Scan for the cell matching the given text and deliver its [x, y] coordinate at center. 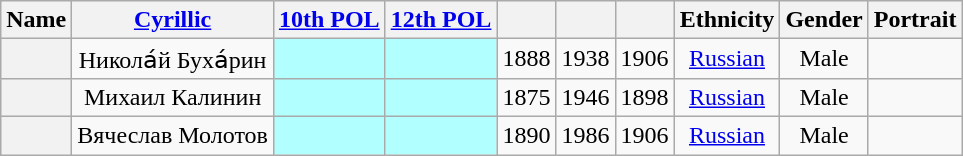
1946 [586, 97]
Вячеслав Молотов [173, 135]
12th POL [441, 20]
Никола́й Буха́рин [173, 59]
Gender [824, 20]
1890 [526, 135]
1938 [586, 59]
10th POL [329, 20]
Михаил Калинин [173, 97]
Ethnicity [727, 20]
1888 [526, 59]
Name [36, 20]
Portrait [915, 20]
1875 [526, 97]
Cyrillic [173, 20]
1986 [586, 135]
1898 [644, 97]
